Locate the cell with the specified text and output its [X, Y] center coordinate. 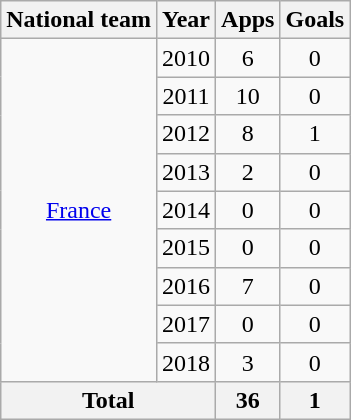
3 [248, 362]
National team [79, 20]
2013 [186, 172]
6 [248, 58]
2010 [186, 58]
Year [186, 20]
10 [248, 96]
2016 [186, 286]
2012 [186, 134]
2011 [186, 96]
France [79, 210]
2017 [186, 324]
2014 [186, 210]
2 [248, 172]
2018 [186, 362]
Total [108, 400]
2015 [186, 248]
Apps [248, 20]
36 [248, 400]
Goals [315, 20]
7 [248, 286]
8 [248, 134]
